Find where the given text appears and provide that cell's center as [x, y] coordinate. 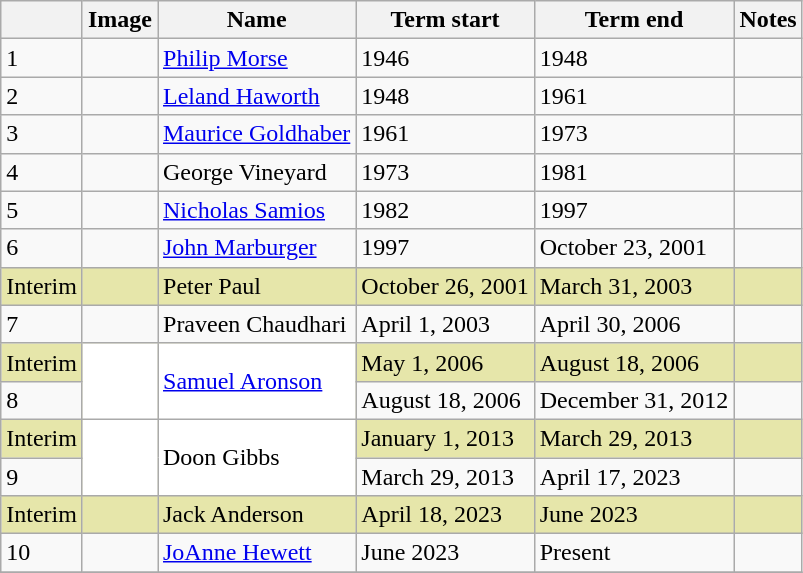
1981 [634, 172]
10 [42, 553]
John Marburger [257, 248]
3 [42, 134]
Nicholas Samios [257, 210]
1 [42, 58]
Philip Morse [257, 58]
Term start [445, 20]
9 [42, 477]
December 31, 2012 [634, 400]
Present [634, 553]
Jack Anderson [257, 515]
May 1, 2006 [445, 362]
2 [42, 96]
Image [120, 20]
George Vineyard [257, 172]
April 30, 2006 [634, 324]
8 [42, 400]
Peter Paul [257, 286]
April 18, 2023 [445, 515]
March 31, 2003 [634, 286]
6 [42, 248]
Samuel Aronson [257, 381]
Term end [634, 20]
4 [42, 172]
1982 [445, 210]
Leland Haworth [257, 96]
1946 [445, 58]
Doon Gibbs [257, 457]
7 [42, 324]
Name [257, 20]
January 1, 2013 [445, 438]
October 26, 2001 [445, 286]
October 23, 2001 [634, 248]
Maurice Goldhaber [257, 134]
April 1, 2003 [445, 324]
April 17, 2023 [634, 477]
JoAnne Hewett [257, 553]
Notes [768, 20]
Praveen Chaudhari [257, 324]
5 [42, 210]
